Return (X, Y) of the center of cell containing provided text 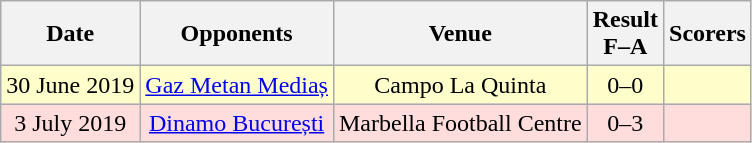
Date (70, 34)
Opponents (237, 34)
Scorers (708, 34)
30 June 2019 (70, 85)
0–3 (625, 123)
ResultF–A (625, 34)
Venue (460, 34)
Dinamo București (237, 123)
Campo La Quinta (460, 85)
Marbella Football Centre (460, 123)
0–0 (625, 85)
3 July 2019 (70, 123)
Gaz Metan Mediaș (237, 85)
